Identify which cell holds the provided text, then report its (X, Y) central coordinate. 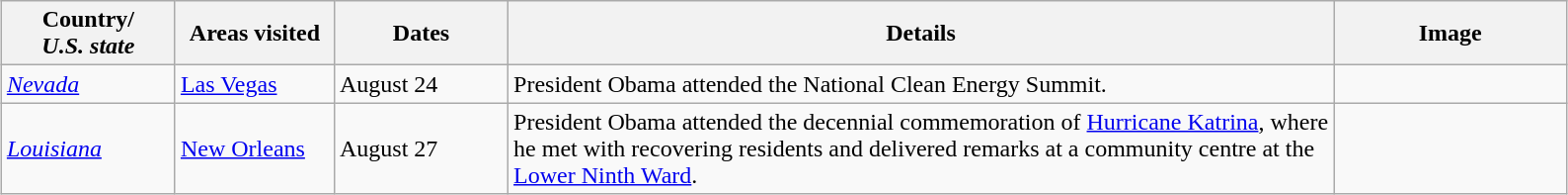
Details (921, 34)
Image (1450, 34)
President Obama attended the National Clean Energy Summit. (921, 84)
Dates (421, 34)
Nevada (88, 84)
August 27 (421, 148)
Areas visited (255, 34)
Las Vegas (255, 84)
New Orleans (255, 148)
Louisiana (88, 148)
August 24 (421, 84)
Country/U.S. state (88, 34)
